Search for the cell housing the specified text and yield its (x, y) center coordinate. 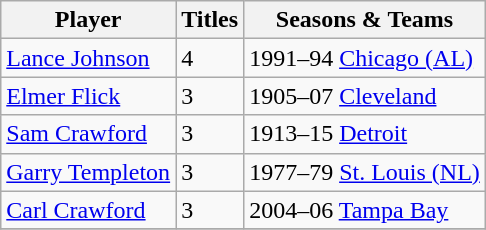
Elmer Flick (88, 96)
1913–15 Detroit (365, 134)
2004–06 Tampa Bay (365, 210)
1991–94 Chicago (AL) (365, 58)
Titles (210, 20)
Garry Templeton (88, 172)
Lance Johnson (88, 58)
Carl Crawford (88, 210)
4 (210, 58)
1977–79 St. Louis (NL) (365, 172)
Sam Crawford (88, 134)
1905–07 Cleveland (365, 96)
Seasons & Teams (365, 20)
Player (88, 20)
